From the cell containing the given text, extract its center point as (X, Y) coordinate. 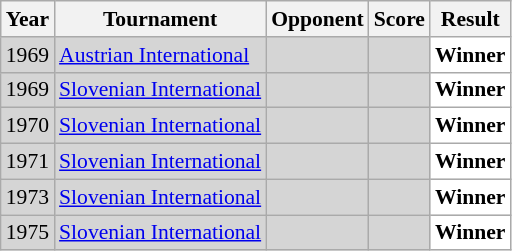
1975 (28, 233)
Score (400, 19)
Tournament (160, 19)
1970 (28, 126)
Year (28, 19)
Opponent (318, 19)
Austrian International (160, 55)
Result (470, 19)
1971 (28, 162)
1973 (28, 197)
